Identify which cell holds the provided text, then report its (X, Y) central coordinate. 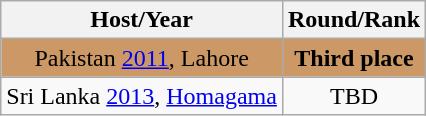
Sri Lanka 2013, Homagama (142, 96)
Pakistan 2011, Lahore (142, 58)
Host/Year (142, 20)
TBD (354, 96)
Third place (354, 58)
Round/Rank (354, 20)
